Scan for the cell matching the given text and deliver its (X, Y) coordinate at center. 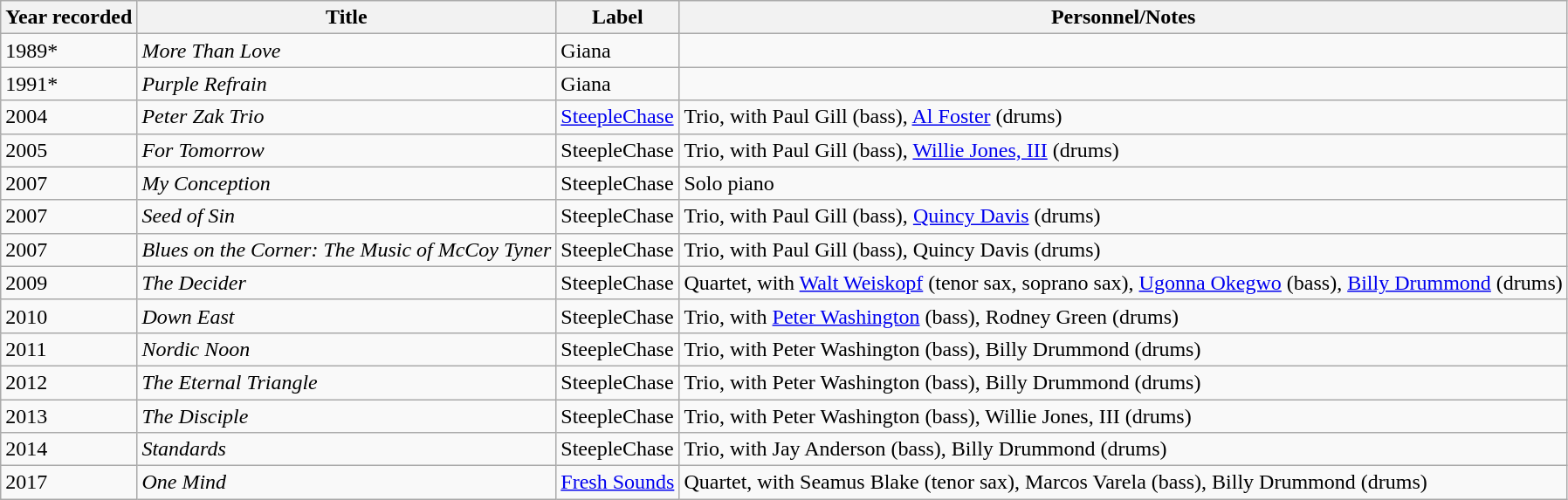
Blues on the Corner: The Music of McCoy Tyner (347, 250)
1989* (69, 51)
Down East (347, 316)
2011 (69, 349)
More Than Love (347, 51)
Trio, with Paul Gill (bass), Al Foster (drums) (1124, 117)
The Eternal Triangle (347, 382)
2009 (69, 283)
Seed of Sin (347, 216)
The Disciple (347, 416)
Title (347, 17)
1991* (69, 84)
Year recorded (69, 17)
2005 (69, 150)
Quartet, with Seamus Blake (tenor sax), Marcos Varela (bass), Billy Drummond (drums) (1124, 483)
2012 (69, 382)
Peter Zak Trio (347, 117)
Trio, with Jay Anderson (bass), Billy Drummond (drums) (1124, 449)
Trio, with Peter Washington (bass), Willie Jones, III (drums) (1124, 416)
One Mind (347, 483)
The Decider (347, 283)
My Conception (347, 183)
Trio, with Peter Washington (bass), Rodney Green (drums) (1124, 316)
Purple Refrain (347, 84)
2017 (69, 483)
2010 (69, 316)
2013 (69, 416)
Fresh Sounds (618, 483)
Personnel/Notes (1124, 17)
2004 (69, 117)
Standards (347, 449)
For Tomorrow (347, 150)
Label (618, 17)
2014 (69, 449)
Quartet, with Walt Weiskopf (tenor sax, soprano sax), Ugonna Okegwo (bass), Billy Drummond (drums) (1124, 283)
Solo piano (1124, 183)
Trio, with Paul Gill (bass), Willie Jones, III (drums) (1124, 150)
Nordic Noon (347, 349)
